Provide the [x, y] coordinate of the cell's center where the given text is located.  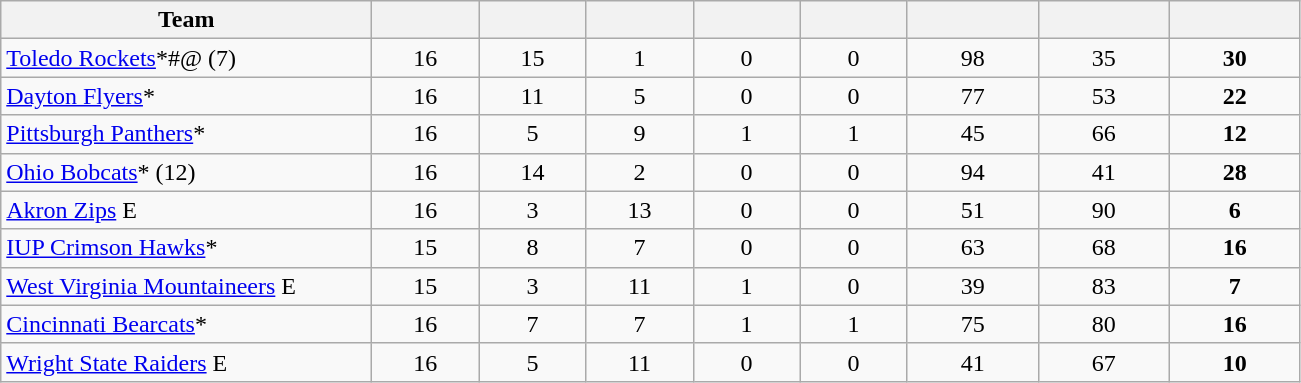
Akron Zips E [186, 210]
Dayton Flyers* [186, 96]
67 [1104, 362]
14 [532, 172]
94 [972, 172]
Ohio Bobcats* (12) [186, 172]
66 [1104, 134]
39 [972, 286]
13 [640, 210]
77 [972, 96]
Cincinnati Bearcats* [186, 324]
35 [1104, 58]
2 [640, 172]
22 [1234, 96]
28 [1234, 172]
83 [1104, 286]
Wright State Raiders E [186, 362]
51 [972, 210]
30 [1234, 58]
Pittsburgh Panthers* [186, 134]
90 [1104, 210]
53 [1104, 96]
West Virginia Mountaineers E [186, 286]
6 [1234, 210]
9 [640, 134]
98 [972, 58]
68 [1104, 248]
Toledo Rockets*#@ (7) [186, 58]
63 [972, 248]
75 [972, 324]
80 [1104, 324]
8 [532, 248]
10 [1234, 362]
45 [972, 134]
Team [186, 20]
IUP Crimson Hawks* [186, 248]
12 [1234, 134]
